Provide the (X, Y) coordinate of the cell's center where the given text is located.  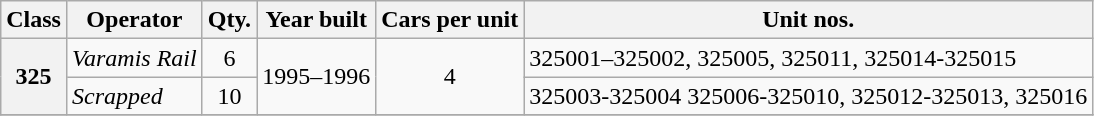
Qty. (229, 20)
1995–1996 (316, 77)
325 (34, 77)
325003-325004 325006-325010, 325012-325013, 325016 (808, 96)
6 (229, 58)
Operator (134, 20)
Class (34, 20)
Scrapped (134, 96)
325001–325002, 325005, 325011, 325014-325015 (808, 58)
Varamis Rail (134, 58)
Cars per unit (450, 20)
10 (229, 96)
4 (450, 77)
Unit nos. (808, 20)
Year built (316, 20)
